Pinpoint the cell where the given text exists, returning its (X, Y) midpoint coordinate. 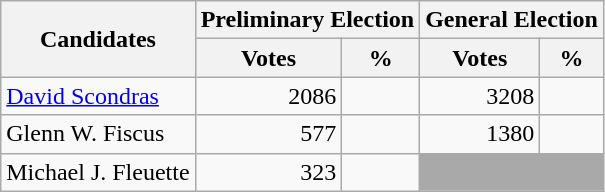
Michael J. Fleuette (98, 172)
1380 (480, 134)
Preliminary Election (308, 20)
3208 (480, 96)
Candidates (98, 39)
2086 (268, 96)
General Election (512, 20)
David Scondras (98, 96)
577 (268, 134)
Glenn W. Fiscus (98, 134)
323 (268, 172)
